Extract the (X, Y) coordinate from the center of the cell holding the provided text.  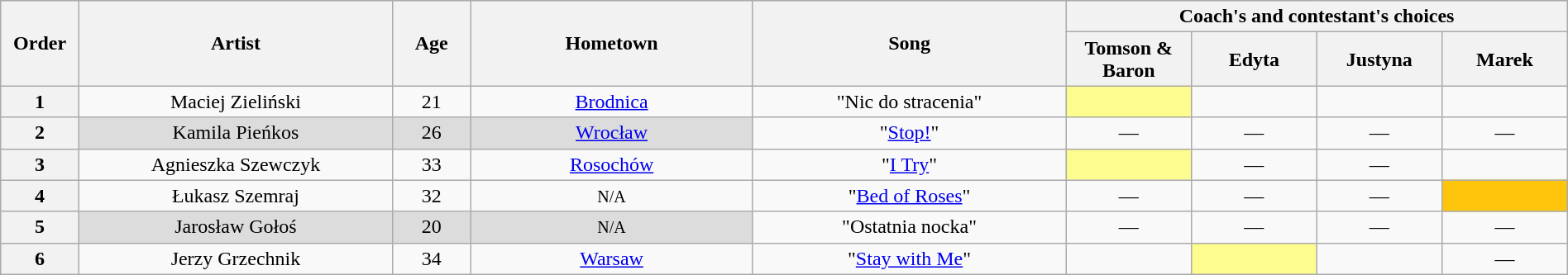
Tomson & Baron (1129, 59)
34 (432, 258)
Marek (1505, 59)
4 (40, 196)
Wrocław (612, 133)
Age (432, 43)
20 (432, 227)
Kamila Pieńkos (235, 133)
Rosochów (612, 164)
"Stop!" (910, 133)
"Ostatnia nocka" (910, 227)
Hometown (612, 43)
Edyta (1255, 59)
Agnieszka Szewczyk (235, 164)
1 (40, 102)
"Stay with Me" (910, 258)
Jarosław Gołoś (235, 227)
Artist (235, 43)
Brodnica (612, 102)
Maciej Zieliński (235, 102)
Jerzy Grzechnik (235, 258)
5 (40, 227)
"I Try" (910, 164)
2 (40, 133)
33 (432, 164)
Coach's and contestant's choices (1317, 17)
3 (40, 164)
Justyna (1379, 59)
26 (432, 133)
21 (432, 102)
Warsaw (612, 258)
"Nic do stracenia" (910, 102)
Order (40, 43)
"Bed of Roses" (910, 196)
Łukasz Szemraj (235, 196)
32 (432, 196)
Song (910, 43)
6 (40, 258)
